Find where the given text appears and provide that cell's center as (X, Y) coordinate. 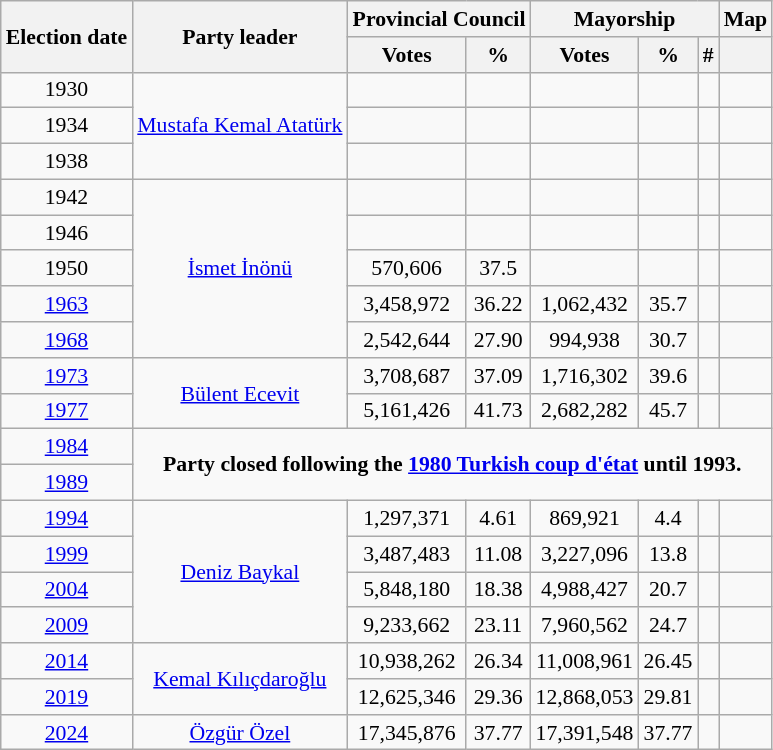
Kemal Kılıçdaroğlu (240, 678)
23.11 (498, 626)
Deniz Baykal (240, 572)
37.09 (498, 376)
29.81 (668, 697)
36.22 (498, 305)
1994 (66, 519)
2,682,282 (585, 412)
4.4 (668, 519)
2009 (66, 626)
Party leader (240, 36)
1989 (66, 483)
11,008,961 (585, 661)
3,227,096 (585, 554)
# (708, 55)
12,625,346 (407, 697)
1999 (66, 554)
3,487,483 (407, 554)
29.36 (498, 697)
2,542,644 (407, 340)
30.7 (668, 340)
1938 (66, 162)
570,606 (407, 269)
13.8 (668, 554)
Mayorship (625, 19)
2019 (66, 697)
994,938 (585, 340)
İsmet İnönü (240, 269)
1934 (66, 126)
Provincial Council (440, 19)
2004 (66, 590)
Election date (66, 36)
3,458,972 (407, 305)
39.6 (668, 376)
869,921 (585, 519)
12,868,053 (585, 697)
1977 (66, 412)
37.5 (498, 269)
1973 (66, 376)
1984 (66, 447)
1946 (66, 233)
Bülent Ecevit (240, 394)
4.61 (498, 519)
1,062,432 (585, 305)
7,960,562 (585, 626)
41.73 (498, 412)
26.34 (498, 661)
1950 (66, 269)
26.45 (668, 661)
1968 (66, 340)
4,988,427 (585, 590)
5,161,426 (407, 412)
1930 (66, 91)
1,716,302 (585, 376)
9,233,662 (407, 626)
5,848,180 (407, 590)
Party closed following the 1980 Turkish coup d'état until 1993. (452, 464)
18.38 (498, 590)
45.7 (668, 412)
Mustafa Kemal Atatürk (240, 126)
35.7 (668, 305)
11.08 (498, 554)
1963 (66, 305)
10,938,262 (407, 661)
2014 (66, 661)
1,297,371 (407, 519)
3,708,687 (407, 376)
1942 (66, 198)
24.7 (668, 626)
Map (746, 19)
27.90 (498, 340)
20.7 (668, 590)
